Locate the cell with the specified text and output its [X, Y] center coordinate. 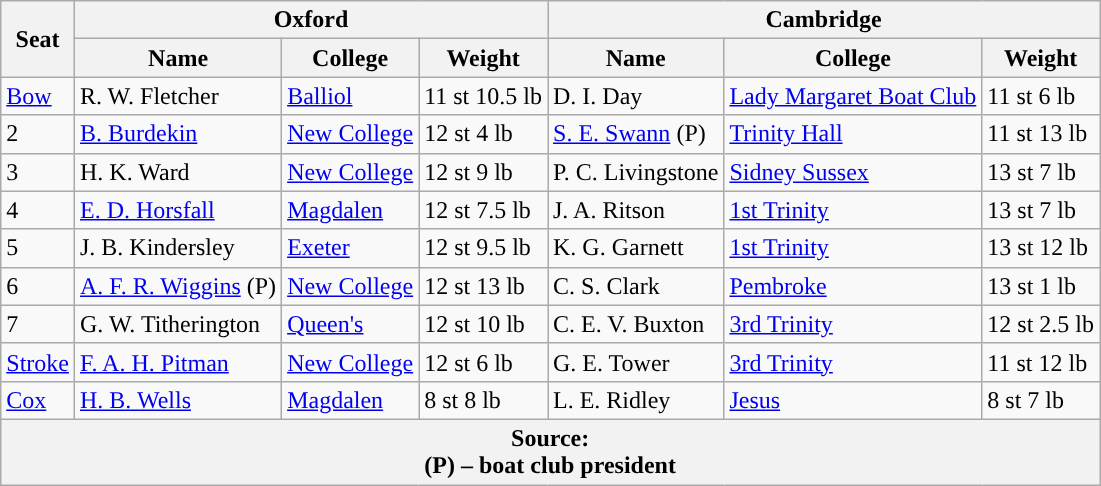
Cambridge [824, 20]
12 st 9 lb [484, 172]
5 [38, 248]
4 [38, 210]
J. A. Ritson [636, 210]
Balliol [350, 96]
C. S. Clark [636, 286]
12 st 9.5 lb [484, 248]
K. G. Garnett [636, 248]
G. E. Tower [636, 362]
8 st 7 lb [1041, 400]
12 st 2.5 lb [1041, 324]
A. F. R. Wiggins (P) [178, 286]
Exeter [350, 248]
Jesus [853, 400]
12 st 7.5 lb [484, 210]
S. E. Swann (P) [636, 134]
Trinity Hall [853, 134]
H. B. Wells [178, 400]
B. Burdekin [178, 134]
13 st 12 lb [1041, 248]
Seat [38, 39]
12 st 6 lb [484, 362]
11 st 6 lb [1041, 96]
13 st 1 lb [1041, 286]
11 st 12 lb [1041, 362]
L. E. Ridley [636, 400]
R. W. Fletcher [178, 96]
Queen's [350, 324]
3 [38, 172]
8 st 8 lb [484, 400]
Sidney Sussex [853, 172]
2 [38, 134]
Lady Margaret Boat Club [853, 96]
7 [38, 324]
F. A. H. Pitman [178, 362]
E. D. Horsfall [178, 210]
11 st 10.5 lb [484, 96]
G. W. Titherington [178, 324]
Oxford [310, 20]
12 st 10 lb [484, 324]
11 st 13 lb [1041, 134]
Pembroke [853, 286]
C. E. V. Buxton [636, 324]
12 st 13 lb [484, 286]
J. B. Kindersley [178, 248]
Stroke [38, 362]
H. K. Ward [178, 172]
D. I. Day [636, 96]
P. C. Livingstone [636, 172]
Source:(P) – boat club president [550, 452]
Bow [38, 96]
Cox [38, 400]
12 st 4 lb [484, 134]
6 [38, 286]
